Provide the (X, Y) coordinate of the cell's center where the given text is located.  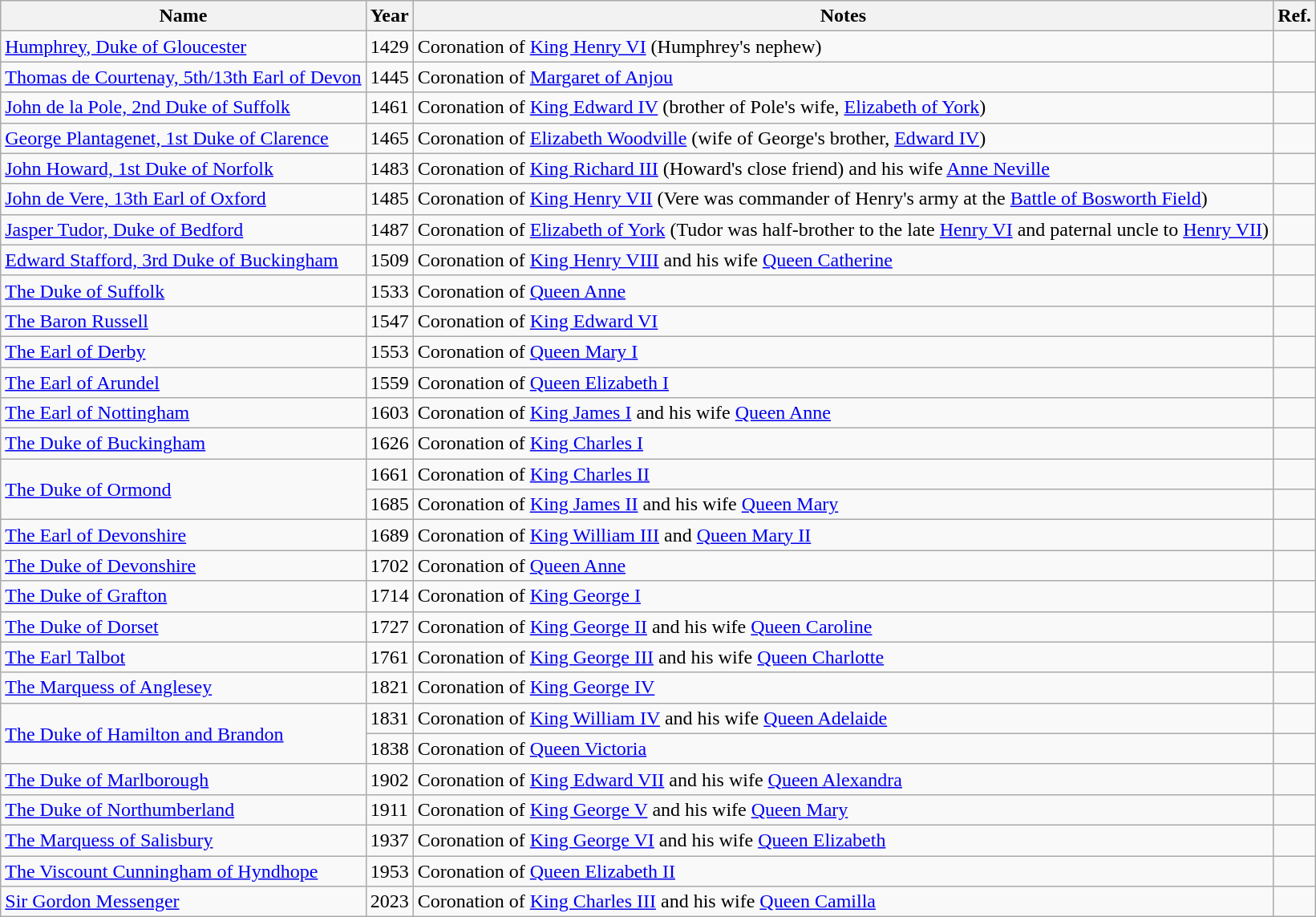
The Earl of Derby (183, 351)
1821 (390, 688)
1937 (390, 840)
Coronation of King Edward VII and his wife Queen Alexandra (843, 779)
1445 (390, 77)
The Duke of Ormond (183, 489)
Coronation of Elizabeth Woodville (wife of George's brother, Edward IV) (843, 138)
Coronation of King James II and his wife Queen Mary (843, 505)
1461 (390, 108)
1465 (390, 138)
Name (183, 16)
Coronation of King Edward VI (843, 321)
1761 (390, 657)
Coronation of Queen Elizabeth II (843, 870)
Thomas de Courtenay, 5th/13th Earl of Devon (183, 77)
Coronation of King Henry VIII and his wife Queen Catherine (843, 260)
Sir Gordon Messenger (183, 902)
1702 (390, 566)
The Duke of Suffolk (183, 290)
George Plantagenet, 1st Duke of Clarence (183, 138)
Coronation of Queen Mary I (843, 351)
The Duke of Dorset (183, 627)
1902 (390, 779)
Coronation of King George III and his wife Queen Charlotte (843, 657)
1911 (390, 809)
1831 (390, 718)
1483 (390, 168)
Coronation of King Henry VI (Humphrey's nephew) (843, 47)
Coronation of Queen Elizabeth I (843, 383)
1487 (390, 229)
Notes (843, 16)
Coronation of King Charles I (843, 444)
John de Vere, 13th Earl of Oxford (183, 199)
1838 (390, 749)
The Earl of Devonshire (183, 535)
The Viscount Cunningham of Hyndhope (183, 870)
1689 (390, 535)
Coronation of King Charles III and his wife Queen Camilla (843, 902)
The Duke of Buckingham (183, 444)
The Baron Russell (183, 321)
Ref. (1294, 16)
Coronation of King Edward IV (brother of Pole's wife, Elizabeth of York) (843, 108)
John de la Pole, 2nd Duke of Suffolk (183, 108)
1661 (390, 474)
Coronation of King George IV (843, 688)
1509 (390, 260)
Coronation of Queen Victoria (843, 749)
Coronation of Elizabeth of York (Tudor was half-brother to the late Henry VI and paternal uncle to Henry VII) (843, 229)
Edward Stafford, 3rd Duke of Buckingham (183, 260)
Coronation of King Richard III (Howard's close friend) and his wife Anne Neville (843, 168)
The Marquess of Salisbury (183, 840)
Coronation of King Henry VII (Vere was commander of Henry's army at the Battle of Bosworth Field) (843, 199)
The Marquess of Anglesey (183, 688)
Coronation of King William IV and his wife Queen Adelaide (843, 718)
1547 (390, 321)
The Earl of Nottingham (183, 413)
Coronation of Margaret of Anjou (843, 77)
Humphrey, Duke of Gloucester (183, 47)
1714 (390, 596)
Coronation of King William III and Queen Mary II (843, 535)
Coronation of King Charles II (843, 474)
Coronation of King George II and his wife Queen Caroline (843, 627)
Coronation of King George VI and his wife Queen Elizabeth (843, 840)
1553 (390, 351)
1533 (390, 290)
1603 (390, 413)
Coronation of King George I (843, 596)
1559 (390, 383)
1953 (390, 870)
The Duke of Northumberland (183, 809)
1727 (390, 627)
The Duke of Devonshire (183, 566)
The Earl Talbot (183, 657)
John Howard, 1st Duke of Norfolk (183, 168)
1485 (390, 199)
2023 (390, 902)
Jasper Tudor, Duke of Bedford (183, 229)
Coronation of King James I and his wife Queen Anne (843, 413)
1429 (390, 47)
Year (390, 16)
Coronation of King George V and his wife Queen Mary (843, 809)
The Duke of Hamilton and Brandon (183, 733)
The Earl of Arundel (183, 383)
The Duke of Marlborough (183, 779)
The Duke of Grafton (183, 596)
1685 (390, 505)
1626 (390, 444)
